Return [X, Y] of the center of cell containing provided text 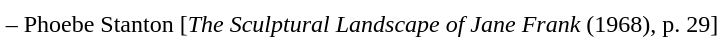
– Phoebe Stanton [The Sculptural Landscape of Jane Frank (1968), p. 29] [362, 24]
